Locate the cell with the specified text and output its [x, y] center coordinate. 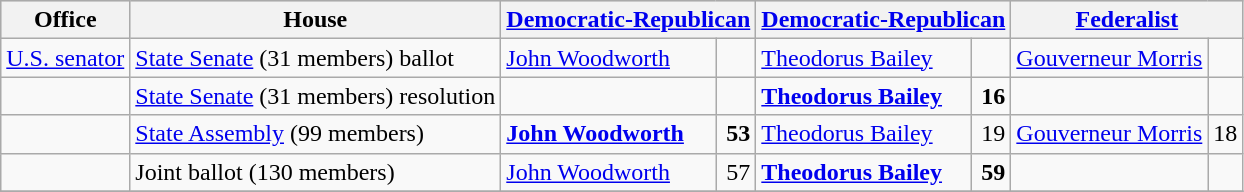
18 [1226, 134]
16 [990, 96]
Joint ballot (130 members) [316, 172]
House [316, 20]
Office [66, 20]
53 [736, 134]
Federalist [1127, 20]
19 [990, 134]
State Senate (31 members) resolution [316, 96]
59 [990, 172]
57 [736, 172]
U.S. senator [66, 58]
State Assembly (99 members) [316, 134]
State Senate (31 members) ballot [316, 58]
